Detect which cell encompasses the target text, then output its [X, Y] center coordinate. 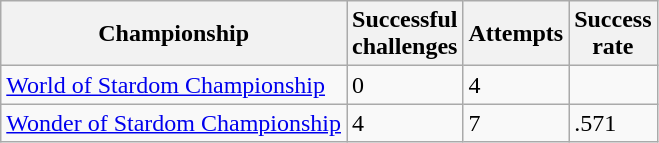
World of Stardom Championship [174, 85]
Attempts [516, 34]
Wonder of Stardom Championship [174, 123]
Successfulchallenges [405, 34]
0 [405, 85]
7 [516, 123]
Successrate [613, 34]
.571 [613, 123]
Championship [174, 34]
